Detect which cell encompasses the target text, then output its (x, y) center coordinate. 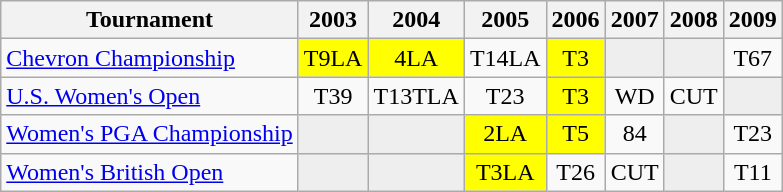
2003 (333, 20)
T39 (333, 96)
2007 (634, 20)
T26 (576, 172)
4LA (416, 58)
2009 (752, 20)
T9LA (333, 58)
2004 (416, 20)
2008 (694, 20)
T11 (752, 172)
Women's PGA Championship (150, 134)
2005 (505, 20)
T67 (752, 58)
T13TLA (416, 96)
U.S. Women's Open (150, 96)
T5 (576, 134)
2LA (505, 134)
Tournament (150, 20)
Women's British Open (150, 172)
WD (634, 96)
T3LA (505, 172)
Chevron Championship (150, 58)
2006 (576, 20)
84 (634, 134)
T14LA (505, 58)
